Detect which cell encompasses the target text, then output its [X, Y] center coordinate. 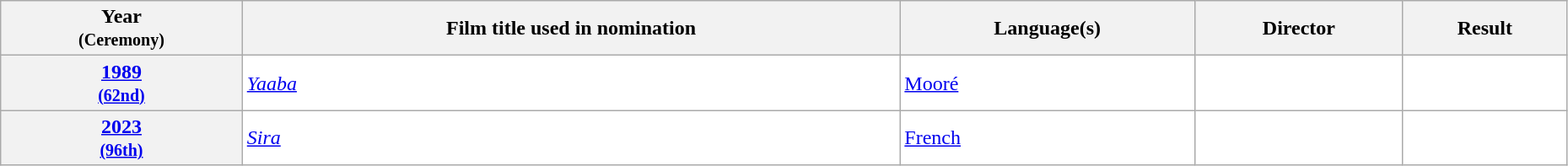
Result [1484, 29]
Sira [571, 138]
Film title used in nomination [571, 29]
Mooré [1048, 83]
Year(Ceremony) [121, 29]
Director [1299, 29]
French [1048, 138]
Language(s) [1048, 29]
Yaaba [571, 83]
1989(62nd) [121, 83]
2023(96th) [121, 138]
